Search for the cell housing the specified text and yield its [x, y] center coordinate. 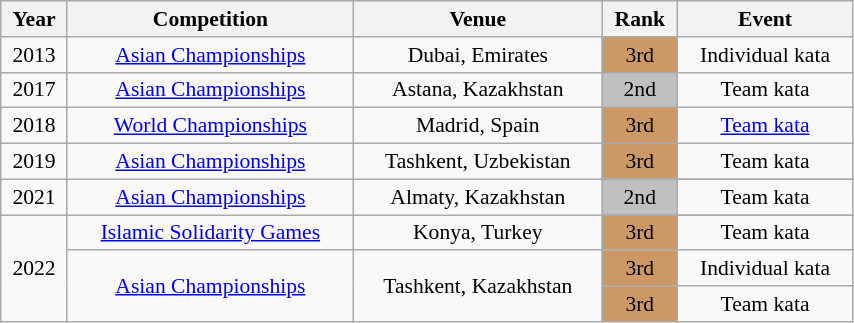
Dubai, Emirates [478, 55]
Venue [478, 19]
2021 [34, 197]
2013 [34, 55]
World Championships [210, 126]
2018 [34, 126]
Tashkent, Kazakhstan [478, 286]
Islamic Solidarity Games [210, 233]
Konya, Turkey [478, 233]
Tashkent, Uzbekistan [478, 162]
Event [766, 19]
Astana, Kazakhstan [478, 90]
2017 [34, 90]
2019 [34, 162]
Competition [210, 19]
2022 [34, 268]
Madrid, Spain [478, 126]
Year [34, 19]
Almaty, Kazakhstan [478, 197]
Rank [640, 19]
